Search for the cell housing the specified text and yield its [X, Y] center coordinate. 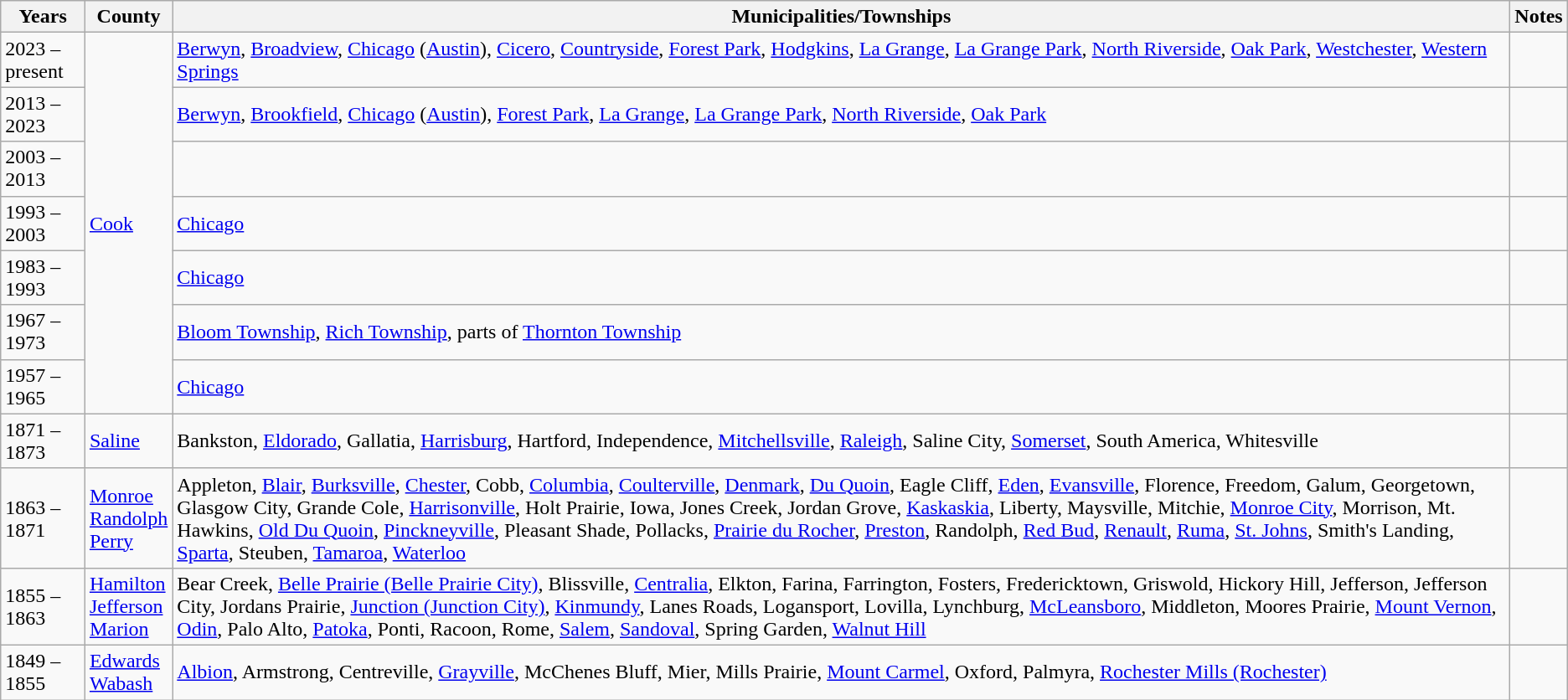
Cook [128, 223]
2013 – 2023 [44, 114]
MonroeRandolphPerry [128, 517]
Albion, Armstrong, Centreville, Grayville, McChenes Bluff, Mier, Mills Prairie, Mount Carmel, Oxford, Palmyra, Rochester Mills (Rochester) [841, 672]
Bankston, Eldorado, Gallatia, Harrisburg, Hartford, Independence, Mitchellsville, Raleigh, Saline City, Somerset, South America, Whitesville [841, 440]
1849 – 1855 [44, 672]
County [128, 17]
HamiltonJeffersonMarion [128, 606]
1993 – 2003 [44, 223]
Bloom Township, Rich Township, parts of Thornton Township [841, 332]
1863 – 1871 [44, 517]
Municipalities/Townships [841, 17]
2003 – 2013 [44, 169]
1967 – 1973 [44, 332]
EdwardsWabash [128, 672]
1957 – 1965 [44, 387]
Berwyn, Brookfield, Chicago (Austin), Forest Park, La Grange, La Grange Park, North Riverside, Oak Park [841, 114]
2023 – present [44, 60]
1871 – 1873 [44, 440]
1855 – 1863 [44, 606]
1983 – 1993 [44, 278]
Saline [128, 440]
Years [44, 17]
Notes [1539, 17]
